Capture the cell that displays the provided text and extract its (x, y) central coordinate. 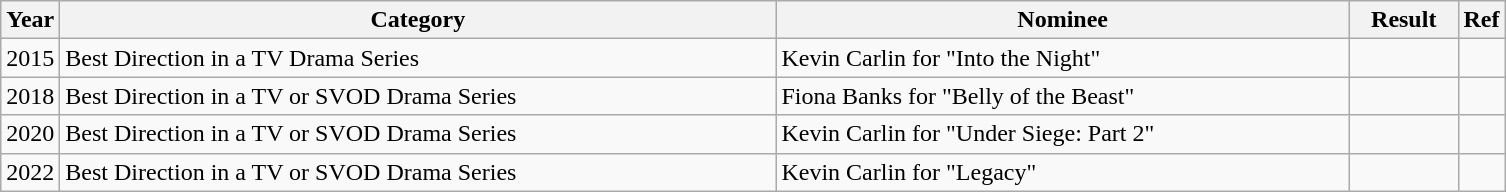
Category (418, 20)
Kevin Carlin for "Into the Night" (1063, 58)
2022 (30, 172)
Result (1404, 20)
Nominee (1063, 20)
Best Direction in a TV Drama Series (418, 58)
Ref (1482, 20)
2018 (30, 96)
2020 (30, 134)
Kevin Carlin for "Under Siege: Part 2" (1063, 134)
Fiona Banks for "Belly of the Beast" (1063, 96)
2015 (30, 58)
Kevin Carlin for "Legacy" (1063, 172)
Year (30, 20)
